Scan for the cell matching the given text and deliver its [x, y] coordinate at center. 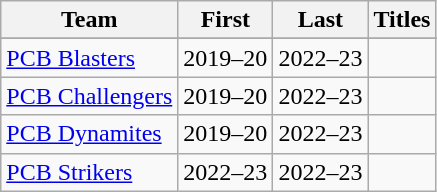
PCB Dynamites [90, 134]
Titles [402, 20]
PCB Strikers [90, 172]
Team [90, 20]
PCB Challengers [90, 96]
First [226, 20]
PCB Blasters [90, 58]
Last [320, 20]
